Provide the [x, y] coordinate of the cell's center where the given text is located.  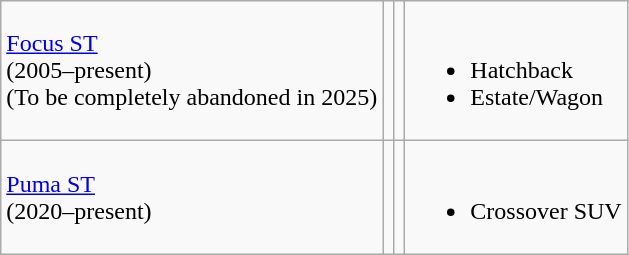
Puma ST(2020–present) [192, 198]
HatchbackEstate/Wagon [516, 71]
Focus ST(2005–present)(To be completely abandoned in 2025) [192, 71]
Crossover SUV [516, 198]
